Search for the cell housing the specified text and yield its (x, y) center coordinate. 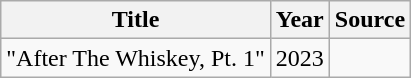
Title (136, 20)
"After The Whiskey, Pt. 1" (136, 58)
Source (370, 20)
Year (300, 20)
2023 (300, 58)
